Locate the cell with the specified text and output its (x, y) center coordinate. 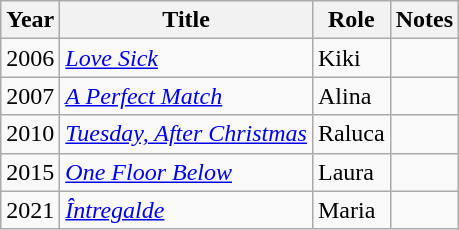
2021 (30, 210)
One Floor Below (186, 172)
2010 (30, 134)
A Perfect Match (186, 96)
Întregalde (186, 210)
2007 (30, 96)
Love Sick (186, 58)
2015 (30, 172)
2006 (30, 58)
Notes (424, 20)
Raluca (351, 134)
Role (351, 20)
Tuesday, After Christmas (186, 134)
Year (30, 20)
Title (186, 20)
Alina (351, 96)
Maria (351, 210)
Kiki (351, 58)
Laura (351, 172)
